Return the [X, Y] coordinate for the center point of the cell that contains the specified text.  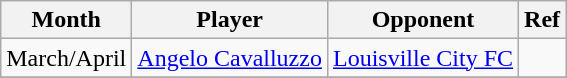
Ref [542, 20]
Opponent [422, 20]
Louisville City FC [422, 58]
March/April [66, 58]
Month [66, 20]
Player [230, 20]
Angelo Cavalluzzo [230, 58]
